Capture the cell that displays the provided text and extract its (x, y) central coordinate. 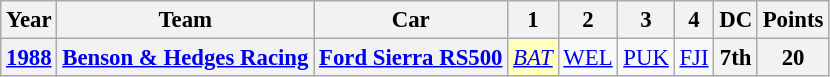
1988 (29, 58)
WEL (588, 58)
Points (792, 20)
3 (646, 20)
FJI (694, 58)
20 (792, 58)
7th (736, 58)
Team (186, 20)
BAT (533, 58)
Car (411, 20)
Benson & Hedges Racing (186, 58)
2 (588, 20)
Ford Sierra RS500 (411, 58)
1 (533, 20)
PUK (646, 58)
4 (694, 20)
Year (29, 20)
DC (736, 20)
